Pinpoint the cell where the given text exists, returning its (x, y) midpoint coordinate. 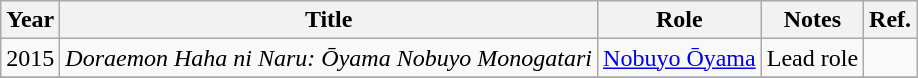
Role (680, 20)
Nobuyo Ōyama (680, 58)
Title (329, 20)
Year (30, 20)
Lead role (812, 58)
2015 (30, 58)
Ref. (890, 20)
Doraemon Haha ni Naru: Ōyama Nobuyo Monogatari (329, 58)
Notes (812, 20)
